Return (X, Y) of the center of cell containing provided text 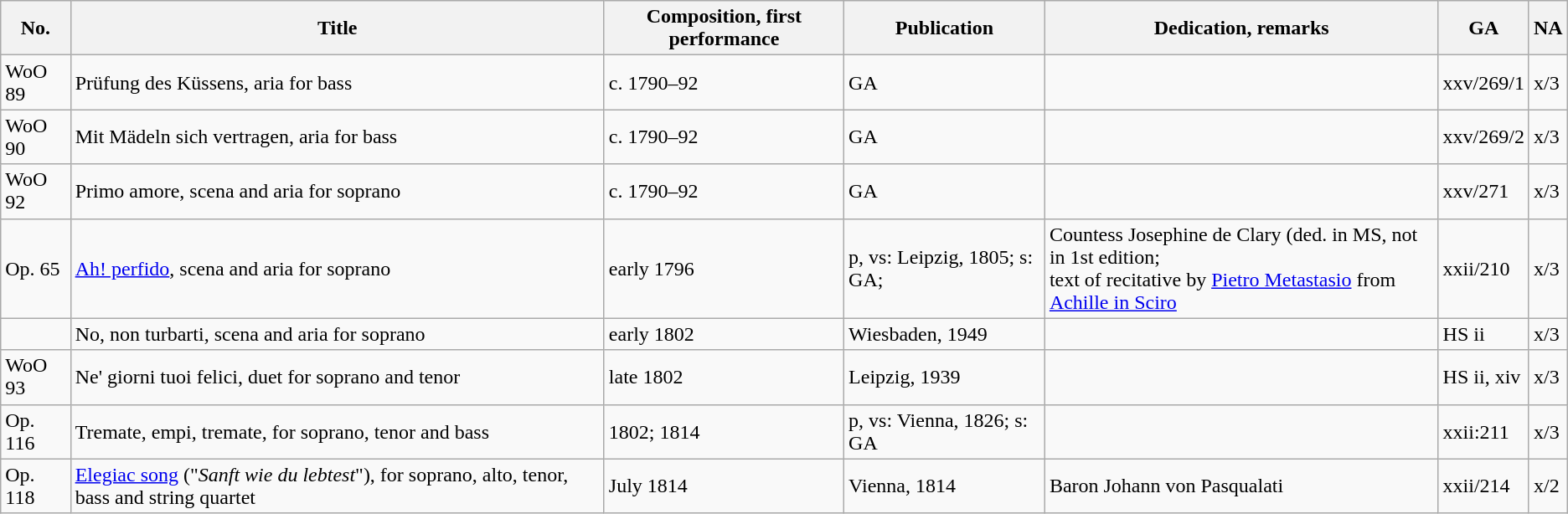
Mit Mädeln sich vertragen, aria for bass (337, 137)
No. (35, 28)
xxv/269/1 (1483, 82)
Publication (945, 28)
Title (337, 28)
Dedication, remarks (1241, 28)
x/2 (1548, 486)
Tremate, empi, tremate, for soprano, tenor and bass (337, 432)
Op. 116 (35, 432)
xxii/214 (1483, 486)
WoO 89 (35, 82)
No, non turbarti, scena and aria for soprano (337, 334)
Baron Johann von Pasqualati (1241, 486)
1802; 1814 (724, 432)
Composition, first performance (724, 28)
Ne' giorni tuoi felici, duet for soprano and tenor (337, 377)
Elegiac song ("Sanft wie du lebtest"), for soprano, alto, tenor, bass and string quartet (337, 486)
xxv/271 (1483, 191)
HS ii, xiv (1483, 377)
WoO 92 (35, 191)
p, vs: Vienna, 1826; s: GA (945, 432)
xxii/210 (1483, 268)
xxv/269/2 (1483, 137)
Ah! perfido, scena and aria for soprano (337, 268)
xxii:211 (1483, 432)
Leipzig, 1939 (945, 377)
Op. 65 (35, 268)
NA (1548, 28)
early 1802 (724, 334)
early 1796 (724, 268)
HS ii (1483, 334)
Op. 118 (35, 486)
p, vs: Leipzig, 1805; s: GA; (945, 268)
late 1802 (724, 377)
July 1814 (724, 486)
Vienna, 1814 (945, 486)
Wiesbaden, 1949 (945, 334)
WoO 93 (35, 377)
Prüfung des Küssens, aria for bass (337, 82)
Countess Josephine de Clary (ded. in MS, not in 1st edition;text of recitative by Pietro Metastasio from Achille in Sciro (1241, 268)
WoO 90 (35, 137)
Primo amore, scena and aria for soprano (337, 191)
